Find where the given text appears and provide that cell's center as (X, Y) coordinate. 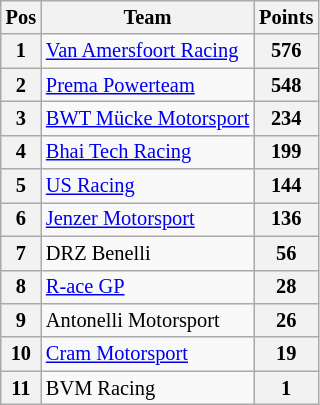
DRZ Benelli (148, 253)
5 (21, 186)
Van Amersfoort Racing (148, 51)
9 (21, 320)
28 (286, 287)
Cram Motorsport (148, 354)
10 (21, 354)
2 (21, 85)
7 (21, 253)
576 (286, 51)
8 (21, 287)
Bhai Tech Racing (148, 152)
234 (286, 118)
R-ace GP (148, 287)
4 (21, 152)
BVM Racing (148, 388)
3 (21, 118)
Pos (21, 17)
56 (286, 253)
Points (286, 17)
US Racing (148, 186)
Prema Powerteam (148, 85)
Antonelli Motorsport (148, 320)
136 (286, 219)
199 (286, 152)
6 (21, 219)
Jenzer Motorsport (148, 219)
BWT Mücke Motorsport (148, 118)
11 (21, 388)
19 (286, 354)
26 (286, 320)
144 (286, 186)
548 (286, 85)
Team (148, 17)
